Search for the cell housing the specified text and yield its (x, y) center coordinate. 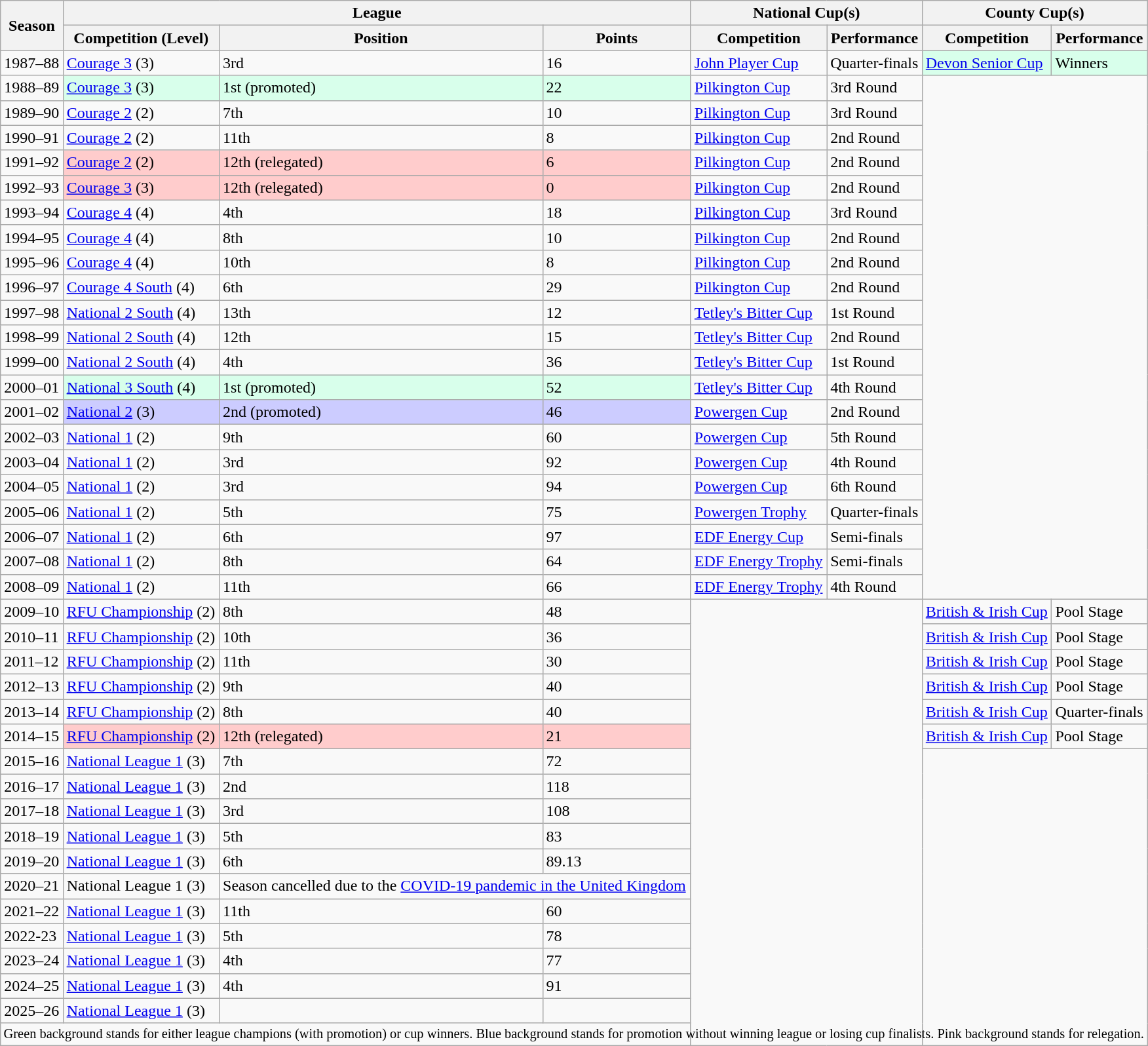
52 (617, 387)
1995–96 (31, 262)
Competition (Level) (141, 38)
2013–14 (31, 711)
1987–88 (31, 63)
13th (381, 313)
Points (617, 38)
2021–22 (31, 911)
EDF Energy Cup (759, 537)
1994–95 (31, 237)
94 (617, 487)
2005–06 (31, 512)
Season cancelled due to the COVID-19 pandemic in the United Kingdom (455, 886)
64 (617, 562)
2017–18 (31, 811)
46 (617, 412)
2022-23 (31, 936)
2001–02 (31, 412)
22 (617, 88)
2003–04 (31, 462)
77 (617, 961)
2012–13 (31, 686)
Devon Senior Cup (987, 63)
108 (617, 811)
78 (617, 936)
1999–00 (31, 362)
1990–91 (31, 138)
15 (617, 338)
12 (617, 313)
Position (381, 38)
1992–93 (31, 187)
0 (617, 187)
66 (617, 587)
2007–08 (31, 562)
21 (617, 737)
2020–21 (31, 886)
National 3 South (4) (141, 387)
Powergen Trophy (759, 512)
Season (31, 26)
2025–26 (31, 1011)
2015–16 (31, 762)
30 (617, 661)
72 (617, 762)
2014–15 (31, 737)
1996–97 (31, 287)
John Player Cup (759, 63)
89.13 (617, 861)
2011–12 (31, 661)
2023–24 (31, 961)
2019–20 (31, 861)
League (377, 13)
2008–09 (31, 587)
2000–01 (31, 387)
National 2 (3) (141, 412)
2010–11 (31, 636)
1998–99 (31, 338)
2nd (381, 786)
Winners (1100, 63)
Courage 4 South (4) (141, 287)
18 (617, 212)
91 (617, 986)
1991–92 (31, 163)
118 (617, 786)
2016–17 (31, 786)
6 (617, 163)
12th (381, 338)
83 (617, 836)
County Cup(s) (1034, 13)
2002–03 (31, 437)
48 (617, 611)
2009–10 (31, 611)
6th Round (875, 487)
1988–89 (31, 88)
5th Round (875, 437)
97 (617, 537)
1993–94 (31, 212)
75 (617, 512)
2004–05 (31, 487)
2006–07 (31, 537)
National Cup(s) (806, 13)
2024–25 (31, 986)
2018–19 (31, 836)
1989–90 (31, 113)
16 (617, 63)
29 (617, 287)
92 (617, 462)
1997–98 (31, 313)
2nd (promoted) (381, 412)
